Find where the given text appears and provide that cell's center as [x, y] coordinate. 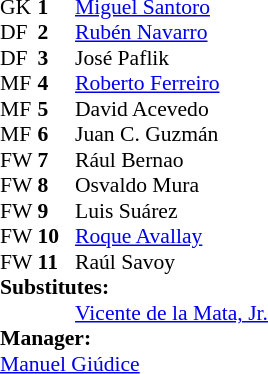
4 [57, 83]
11 [57, 262]
7 [57, 160]
José Paflik [172, 58]
Roque Avallay [172, 237]
Manager: [134, 339]
Luis Suárez [172, 211]
Raúl Savoy [172, 262]
Rubén Navarro [172, 33]
3 [57, 58]
6 [57, 135]
Rául Bernao [172, 160]
David Acevedo [172, 109]
Vicente de la Mata, Jr. [172, 313]
Juan C. Guzmán [172, 135]
5 [57, 109]
Substitutes: [134, 287]
8 [57, 185]
10 [57, 237]
Osvaldo Mura [172, 185]
Roberto Ferreiro [172, 83]
2 [57, 33]
9 [57, 211]
